Return the [x, y] coordinate for the center point of the cell that contains the specified text.  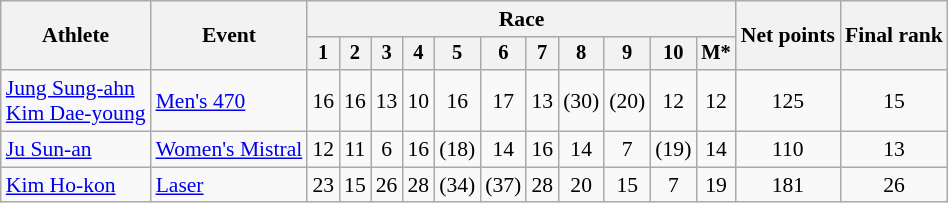
Women's Mistral [230, 150]
(30) [581, 100]
Race [521, 19]
(37) [503, 185]
20 [581, 185]
(18) [457, 150]
(20) [627, 100]
23 [323, 185]
1 [323, 54]
M* [716, 54]
5 [457, 54]
Ju Sun-an [76, 150]
9 [627, 54]
8 [581, 54]
Kim Ho-kon [76, 185]
181 [788, 185]
125 [788, 100]
4 [418, 54]
Net points [788, 36]
Event [230, 36]
19 [716, 185]
3 [387, 54]
110 [788, 150]
Athlete [76, 36]
(19) [673, 150]
Jung Sung-ahnKim Dae-young [76, 100]
(34) [457, 185]
11 [355, 150]
2 [355, 54]
Laser [230, 185]
Men's 470 [230, 100]
17 [503, 100]
Final rank [894, 36]
